Find where the given text appears and provide that cell's center as [X, Y] coordinate. 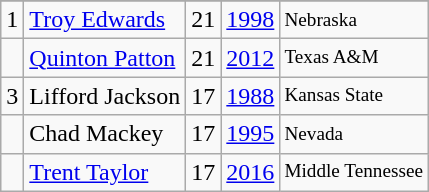
Nevada [354, 134]
1998 [250, 20]
Texas A&M [354, 58]
2016 [250, 172]
1988 [250, 96]
Chad Mackey [105, 134]
Lifford Jackson [105, 96]
Nebraska [354, 20]
3 [12, 96]
Middle Tennessee [354, 172]
Troy Edwards [105, 20]
Trent Taylor [105, 172]
1995 [250, 134]
Quinton Patton [105, 58]
Kansas State [354, 96]
2012 [250, 58]
1 [12, 20]
